For the text-containing cell, return its midpoint in [X, Y] coordinate format. 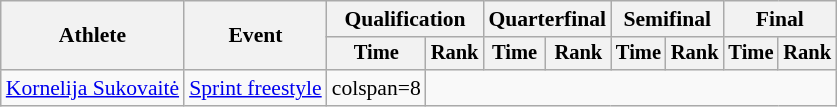
Semifinal [667, 19]
Quarterfinal [547, 19]
colspan=8 [376, 88]
Athlete [92, 36]
Sprint freestyle [256, 88]
Event [256, 36]
Final [780, 19]
Kornelija Sukovaitė [92, 88]
Qualification [406, 19]
